Find where the given text appears and provide that cell's center as [x, y] coordinate. 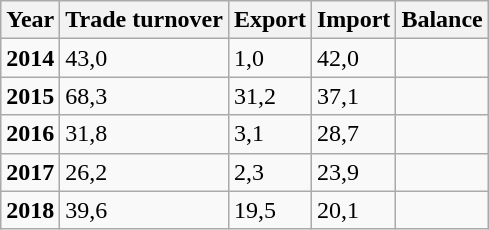
Export [270, 20]
43,0 [144, 58]
Balance [442, 20]
37,1 [353, 96]
42,0 [353, 58]
19,5 [270, 210]
2015 [30, 96]
3,1 [270, 134]
2017 [30, 172]
23,9 [353, 172]
Import [353, 20]
31,2 [270, 96]
Year [30, 20]
26,2 [144, 172]
2018 [30, 210]
39,6 [144, 210]
2016 [30, 134]
2,3 [270, 172]
1,0 [270, 58]
28,7 [353, 134]
68,3 [144, 96]
31,8 [144, 134]
Trade turnover [144, 20]
20,1 [353, 210]
2014 [30, 58]
